Locate the cell with the specified text and output its (x, y) center coordinate. 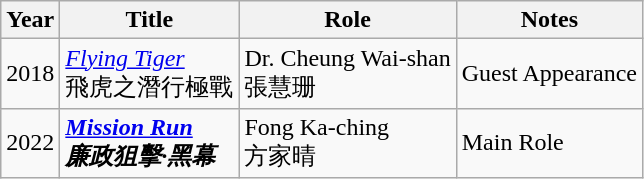
Notes (549, 20)
Guest Appearance (549, 74)
Role (348, 20)
2022 (30, 143)
Main Role (549, 143)
Year (30, 20)
Mission Run 廉政狙擊·黑幕 (150, 143)
Title (150, 20)
Dr. Cheung Wai-shan 張慧珊 (348, 74)
Fong Ka-ching 方家晴 (348, 143)
2018 (30, 74)
Flying Tiger 飛虎之潛行極戰 (150, 74)
